Search for the cell housing the specified text and yield its (x, y) center coordinate. 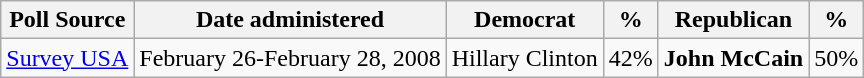
42% (630, 58)
Date administered (290, 20)
Democrat (524, 20)
February 26-February 28, 2008 (290, 58)
Survey USA (68, 58)
50% (836, 58)
Republican (733, 20)
Poll Source (68, 20)
John McCain (733, 58)
Hillary Clinton (524, 58)
